For the text-containing cell, return its midpoint in (X, Y) coordinate format. 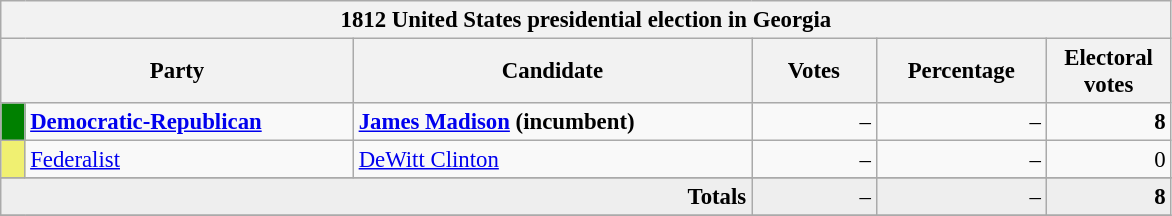
0 (1108, 160)
Candidate (552, 72)
James Madison (incumbent) (552, 122)
Electoral votes (1108, 72)
Party (178, 72)
Democratic-Republican (189, 122)
Federalist (189, 160)
Totals (376, 197)
DeWitt Clinton (552, 160)
Votes (814, 72)
Percentage (961, 72)
1812 United States presidential election in Georgia (586, 20)
